Provide the (X, Y) coordinate of the cell's center where the given text is located.  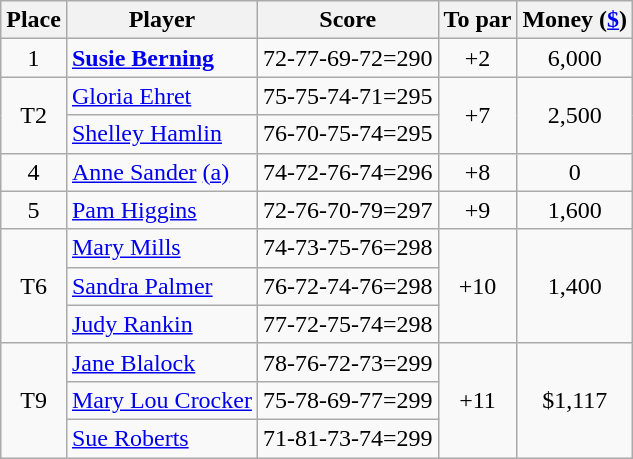
77-72-75-74=298 (348, 324)
76-70-75-74=295 (348, 134)
4 (34, 172)
74-73-75-76=298 (348, 248)
+7 (478, 115)
1 (34, 58)
+10 (478, 286)
6,000 (575, 58)
T2 (34, 115)
Player (162, 20)
+2 (478, 58)
Sandra Palmer (162, 286)
$1,117 (575, 400)
+8 (478, 172)
71-81-73-74=299 (348, 438)
74-72-76-74=296 (348, 172)
T9 (34, 400)
Shelley Hamlin (162, 134)
Sue Roberts (162, 438)
76-72-74-76=298 (348, 286)
Place (34, 20)
5 (34, 210)
+9 (478, 210)
Pam Higgins (162, 210)
Jane Blalock (162, 362)
75-75-74-71=295 (348, 96)
75-78-69-77=299 (348, 400)
Mary Lou Crocker (162, 400)
To par (478, 20)
Score (348, 20)
1,600 (575, 210)
Gloria Ehret (162, 96)
T6 (34, 286)
0 (575, 172)
+11 (478, 400)
Anne Sander (a) (162, 172)
Money ($) (575, 20)
Mary Mills (162, 248)
1,400 (575, 286)
72-76-70-79=297 (348, 210)
78-76-72-73=299 (348, 362)
Judy Rankin (162, 324)
2,500 (575, 115)
Susie Berning (162, 58)
72-77-69-72=290 (348, 58)
